Find where the given text appears and provide that cell's center as [X, Y] coordinate. 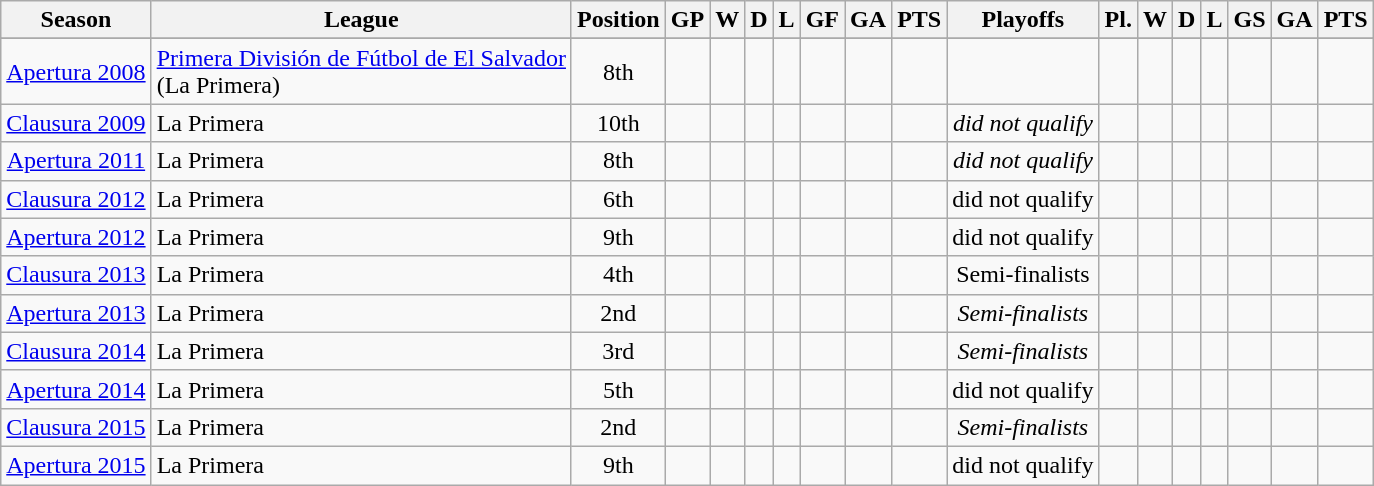
6th [618, 199]
Apertura 2012 [76, 237]
GF [822, 20]
10th [618, 123]
Pl. [1118, 20]
Clausura 2015 [76, 427]
5th [618, 389]
Playoffs [1023, 20]
Clausura 2009 [76, 123]
Apertura 2014 [76, 389]
Primera División de Fútbol de El Salvador(La Primera) [361, 72]
Clausura 2012 [76, 199]
Season [76, 20]
Clausura 2013 [76, 275]
4th [618, 275]
Clausura 2014 [76, 351]
3rd [618, 351]
GP [687, 20]
GS [1250, 20]
Apertura 2015 [76, 465]
League [361, 20]
Apertura 2011 [76, 161]
Position [618, 20]
Apertura 2008 [76, 72]
Apertura 2013 [76, 313]
